From the cell containing the given text, extract its center point as (x, y) coordinate. 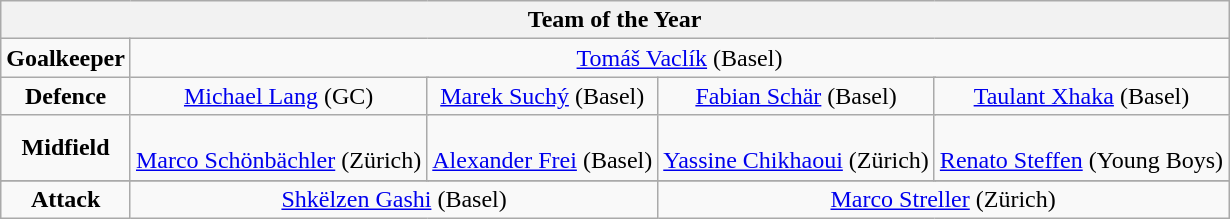
Marco Streller (Zürich) (944, 199)
Marco Schönbächler (Zürich) (278, 148)
Midfield (66, 148)
Defence (66, 96)
Alexander Frei (Basel) (542, 148)
Tomáš Vaclík (Basel) (679, 58)
Team of the Year (615, 20)
Yassine Chikhaoui (Zürich) (796, 148)
Attack (66, 199)
Fabian Schär (Basel) (796, 96)
Shkëlzen Gashi (Basel) (394, 199)
Taulant Xhaka (Basel) (1081, 96)
Marek Suchý (Basel) (542, 96)
Michael Lang (GC) (278, 96)
Goalkeeper (66, 58)
Renato Steffen (Young Boys) (1081, 148)
